Search for the cell housing the specified text and yield its (x, y) center coordinate. 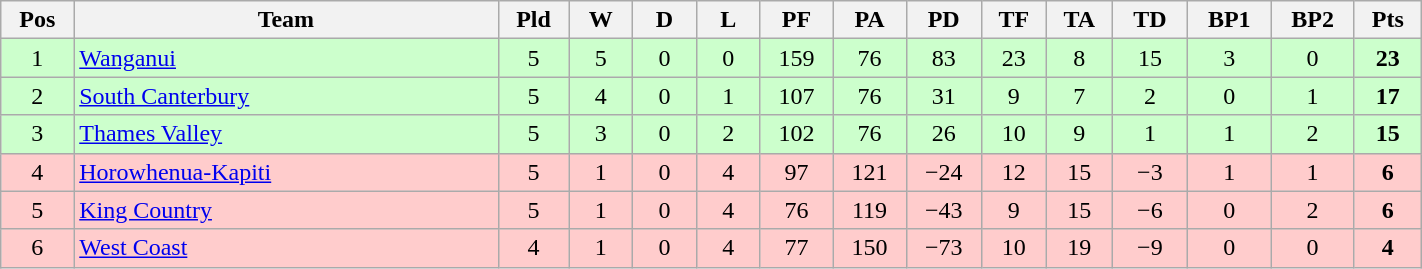
121 (870, 172)
Pts (1388, 20)
19 (1079, 248)
L (728, 20)
Pos (38, 20)
77 (796, 248)
8 (1079, 58)
7 (1079, 96)
26 (944, 134)
TA (1079, 20)
PF (796, 20)
Horowhenua-Kapiti (286, 172)
83 (944, 58)
Team (286, 20)
119 (870, 210)
Wanganui (286, 58)
TD (1150, 20)
12 (1014, 172)
31 (944, 96)
PA (870, 20)
King Country (286, 210)
Thames Valley (286, 134)
−9 (1150, 248)
−6 (1150, 210)
150 (870, 248)
−73 (944, 248)
−24 (944, 172)
159 (796, 58)
West Coast (286, 248)
D (665, 20)
BP1 (1230, 20)
South Canterbury (286, 96)
PD (944, 20)
17 (1388, 96)
97 (796, 172)
BP2 (1312, 20)
107 (796, 96)
−43 (944, 210)
W (601, 20)
Pld (534, 20)
102 (796, 134)
−3 (1150, 172)
TF (1014, 20)
